Identify which cell holds the provided text, then report its (X, Y) central coordinate. 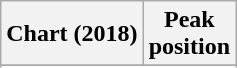
Chart (2018) (72, 34)
Peakposition (189, 34)
